Scan for the cell matching the given text and deliver its (x, y) coordinate at center. 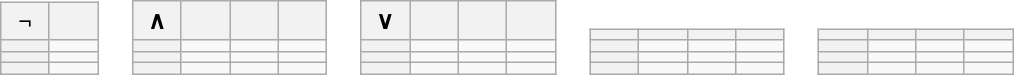
∨ (386, 21)
¬ (26, 21)
∧ (156, 21)
